Pinpoint the cell where the given text exists, returning its (x, y) midpoint coordinate. 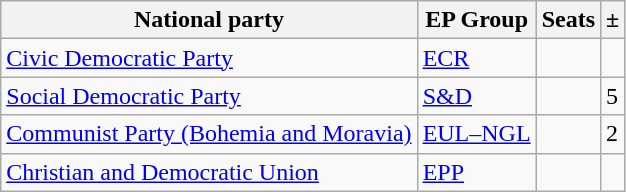
Seats (568, 20)
Christian and Democratic Union (209, 172)
± (613, 20)
EUL–NGL (476, 134)
National party (209, 20)
2 (613, 134)
Civic Democratic Party (209, 58)
EP Group (476, 20)
EPP (476, 172)
S&D (476, 96)
5 (613, 96)
Communist Party (Bohemia and Moravia) (209, 134)
ECR (476, 58)
Social Democratic Party (209, 96)
